Scan for the cell matching the given text and deliver its [X, Y] coordinate at center. 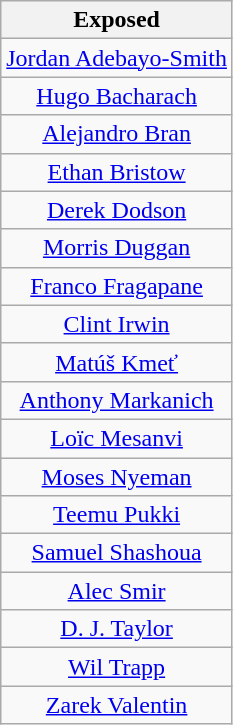
Zarek Valentin [117, 705]
Clint Irwin [117, 324]
Exposed [117, 20]
Matúš Kmeť [117, 362]
Alejandro Bran [117, 134]
Loïc Mesanvi [117, 438]
Ethan Bristow [117, 172]
Samuel Shashoua [117, 553]
Moses Nyeman [117, 477]
Franco Fragapane [117, 286]
Anthony Markanich [117, 400]
Wil Trapp [117, 667]
Derek Dodson [117, 210]
Jordan Adebayo-Smith [117, 58]
Teemu Pukki [117, 515]
D. J. Taylor [117, 629]
Morris Duggan [117, 248]
Hugo Bacharach [117, 96]
Alec Smir [117, 591]
